Extract the [X, Y] coordinate from the center of the cell holding the provided text.  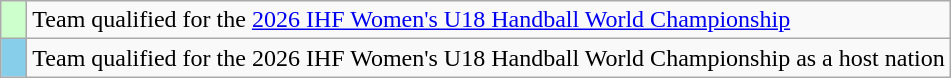
Team qualified for the 2026 IHF Women's U18 Handball World Championship as a host nation [488, 58]
Team qualified for the 2026 IHF Women's U18 Handball World Championship [488, 20]
